Locate the cell with the specified text and output its [X, Y] center coordinate. 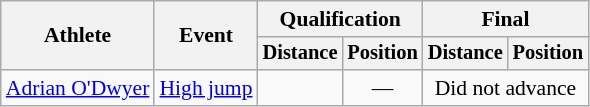
Athlete [78, 36]
Did not advance [506, 88]
Event [206, 36]
Final [506, 19]
— [382, 88]
Adrian O'Dwyer [78, 88]
Qualification [340, 19]
High jump [206, 88]
